Provide the (x, y) coordinate of the cell's center where the given text is located.  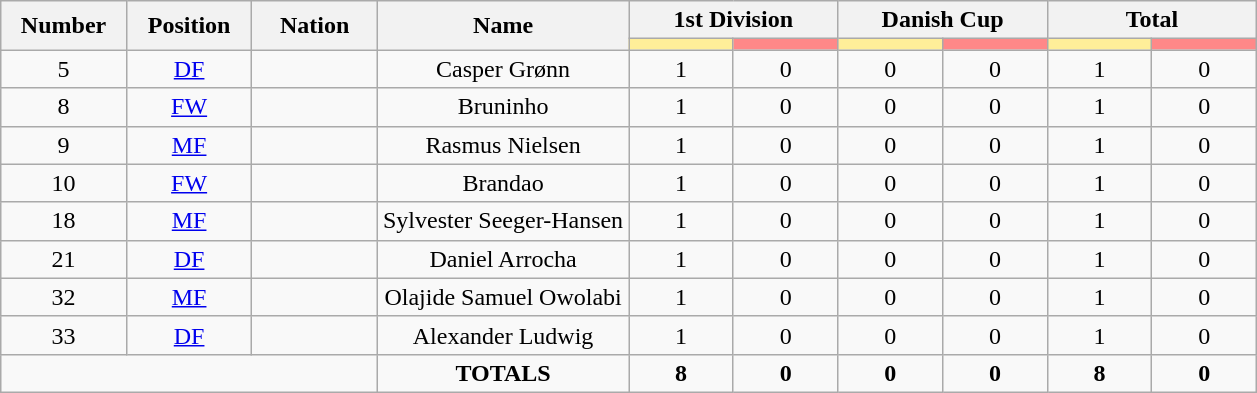
9 (64, 145)
18 (64, 221)
Daniel Arrocha (502, 259)
Position (189, 26)
Casper Grønn (502, 69)
TOTALS (502, 373)
33 (64, 335)
Nation (315, 26)
Olajide Samuel Owolabi (502, 297)
Total (1152, 20)
Danish Cup (942, 20)
32 (64, 297)
Sylvester Seeger-Hansen (502, 221)
Name (502, 26)
5 (64, 69)
Number (64, 26)
1st Division (734, 20)
Alexander Ludwig (502, 335)
21 (64, 259)
Rasmus Nielsen (502, 145)
10 (64, 183)
Bruninho (502, 107)
Brandao (502, 183)
